Output the (X, Y) coordinate of the center of the cell containing the given text.  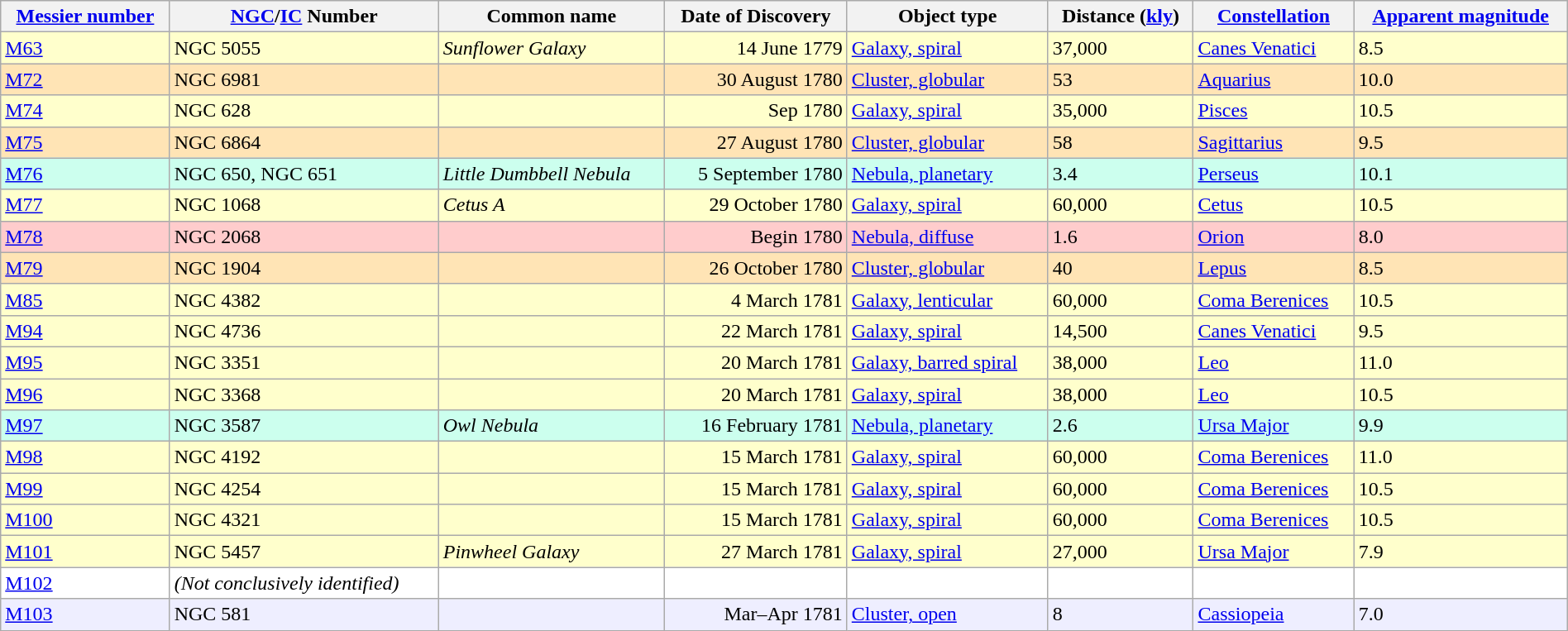
NGC/IC Number (304, 17)
Owl Nebula (551, 426)
NGC 1904 (304, 268)
Little Dumbbell Nebula (551, 174)
NGC 581 (304, 614)
M98 (85, 457)
M96 (85, 394)
10.1 (1460, 174)
8.0 (1460, 237)
Apparent magnitude (1460, 17)
Distance (kly) (1121, 17)
7.0 (1460, 614)
NGC 4382 (304, 299)
M99 (85, 489)
M76 (85, 174)
NGC 4736 (304, 331)
M78 (85, 237)
27,000 (1121, 552)
2.6 (1121, 426)
M63 (85, 48)
NGC 3587 (304, 426)
M79 (85, 268)
Pinwheel Galaxy (551, 552)
35,000 (1121, 111)
M103 (85, 614)
NGC 628 (304, 111)
14,500 (1121, 331)
3.4 (1121, 174)
26 October 1780 (756, 268)
Galaxy, lenticular (948, 299)
M94 (85, 331)
NGC 2068 (304, 237)
53 (1121, 79)
NGC 650, NGC 651 (304, 174)
NGC 6864 (304, 142)
5 September 1780 (756, 174)
16 February 1781 (756, 426)
Lepus (1274, 268)
40 (1121, 268)
NGC 3351 (304, 362)
M85 (85, 299)
NGC 5457 (304, 552)
Orion (1274, 237)
37,000 (1121, 48)
22 March 1781 (756, 331)
Messier number (85, 17)
Cluster, open (948, 614)
Object type (948, 17)
Constellation (1274, 17)
NGC 6981 (304, 79)
Date of Discovery (756, 17)
M72 (85, 79)
NGC 4192 (304, 457)
10.0 (1460, 79)
27 March 1781 (756, 552)
9.9 (1460, 426)
M100 (85, 520)
Nebula, diffuse (948, 237)
M75 (85, 142)
M95 (85, 362)
Pisces (1274, 111)
Cetus A (551, 205)
7.9 (1460, 552)
Sagittarius (1274, 142)
8 (1121, 614)
Sunflower Galaxy (551, 48)
Sep 1780 (756, 111)
1.6 (1121, 237)
M101 (85, 552)
27 August 1780 (756, 142)
NGC 4254 (304, 489)
M74 (85, 111)
M102 (85, 583)
NGC 3368 (304, 394)
14 June 1779 (756, 48)
M77 (85, 205)
4 March 1781 (756, 299)
58 (1121, 142)
Cetus (1274, 205)
(Not conclusively identified) (304, 583)
Aquarius (1274, 79)
NGC 5055 (304, 48)
30 August 1780 (756, 79)
Begin 1780 (756, 237)
Common name (551, 17)
NGC 1068 (304, 205)
Mar–Apr 1781 (756, 614)
M97 (85, 426)
Perseus (1274, 174)
Galaxy, barred spiral (948, 362)
29 October 1780 (756, 205)
NGC 4321 (304, 520)
Cassiopeia (1274, 614)
